Search for the cell housing the specified text and yield its (X, Y) center coordinate. 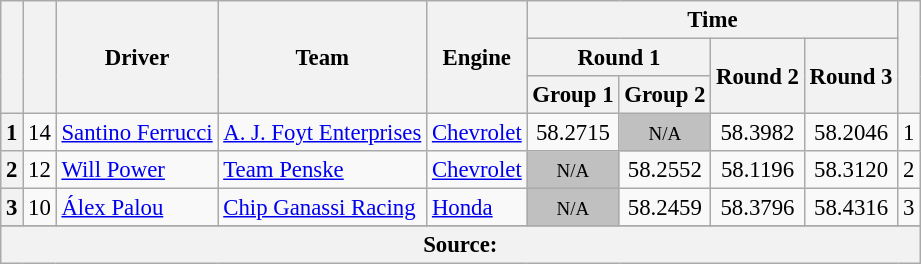
10 (40, 208)
14 (40, 133)
Source: (460, 245)
Álex Palou (137, 208)
12 (40, 170)
Round 1 (619, 58)
Group 1 (573, 95)
58.3796 (758, 208)
Group 2 (665, 95)
Engine (477, 58)
58.4316 (851, 208)
58.3982 (758, 133)
Santino Ferrucci (137, 133)
58.2046 (851, 133)
Team Penske (322, 170)
Round 2 (758, 76)
A. J. Foyt Enterprises (322, 133)
58.1196 (758, 170)
Honda (477, 208)
Round 3 (851, 76)
58.2552 (665, 170)
Chip Ganassi Racing (322, 208)
Will Power (137, 170)
Team (322, 58)
58.2715 (573, 133)
58.3120 (851, 170)
Driver (137, 58)
Time (712, 20)
58.2459 (665, 208)
